For the text-containing cell, return its midpoint in (x, y) coordinate format. 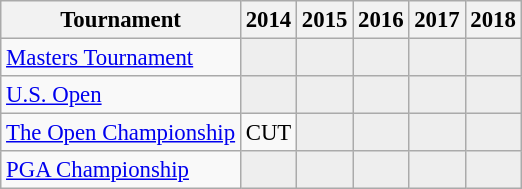
Masters Tournament (121, 58)
The Open Championship (121, 133)
2018 (493, 20)
2016 (381, 20)
PGA Championship (121, 170)
U.S. Open (121, 95)
2015 (325, 20)
CUT (268, 133)
2017 (437, 20)
2014 (268, 20)
Tournament (121, 20)
